Determine the [X, Y] coordinate at the center of the cell enclosing the given text.  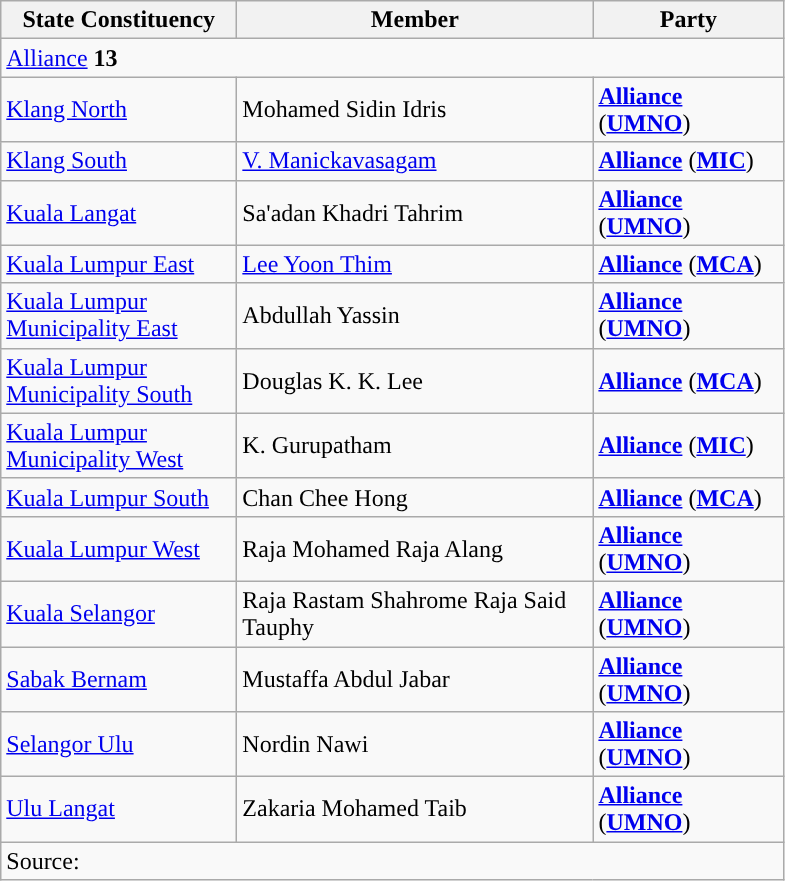
Kuala Lumpur South [119, 497]
Raja Mohamed Raja Alang [415, 548]
Klang North [119, 110]
Nordin Nawi [415, 744]
Kuala Lumpur East [119, 264]
Kuala Lumpur Municipality South [119, 380]
Sabak Bernam [119, 678]
Abdullah Yassin [415, 316]
Kuala Lumpur Municipality East [119, 316]
Sa'adan Khadri Tahrim [415, 212]
Alliance 13 [392, 58]
Source: [392, 861]
Douglas K. K. Lee [415, 380]
Kuala Selangor [119, 614]
V. Manickavasagam [415, 161]
Member [415, 20]
Zakaria Mohamed Taib [415, 810]
State Constituency [119, 20]
Party [688, 20]
K. Gurupatham [415, 446]
Klang South [119, 161]
Selangor Ulu [119, 744]
Mohamed Sidin Idris [415, 110]
Kuala Langat [119, 212]
Chan Chee Hong [415, 497]
Mustaffa Abdul Jabar [415, 678]
Ulu Langat [119, 810]
Raja Rastam Shahrome Raja Said Tauphy [415, 614]
Kuala Lumpur West [119, 548]
Kuala Lumpur Municipality West [119, 446]
Lee Yoon Thim [415, 264]
